Identify which cell holds the provided text, then report its [X, Y] central coordinate. 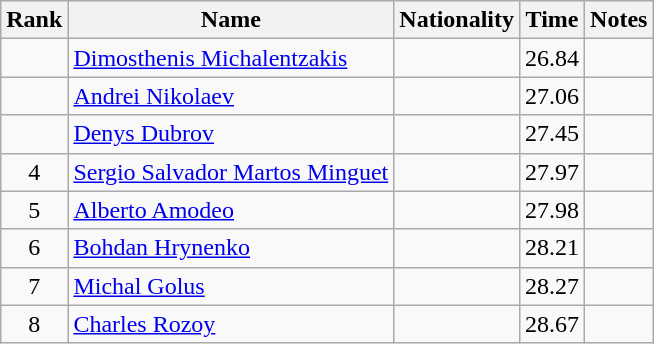
28.27 [552, 286]
28.67 [552, 324]
27.97 [552, 172]
28.21 [552, 248]
Alberto Amodeo [231, 210]
Michal Golus [231, 286]
Name [231, 20]
4 [34, 172]
Notes [619, 20]
Bohdan Hrynenko [231, 248]
Dimosthenis Michalentzakis [231, 58]
Time [552, 20]
Andrei Nikolaev [231, 96]
Nationality [457, 20]
27.45 [552, 134]
6 [34, 248]
Denys Dubrov [231, 134]
7 [34, 286]
Sergio Salvador Martos Minguet [231, 172]
Charles Rozoy [231, 324]
27.06 [552, 96]
Rank [34, 20]
8 [34, 324]
5 [34, 210]
27.98 [552, 210]
26.84 [552, 58]
